Determine the [x, y] coordinate at the center of the cell enclosing the given text.  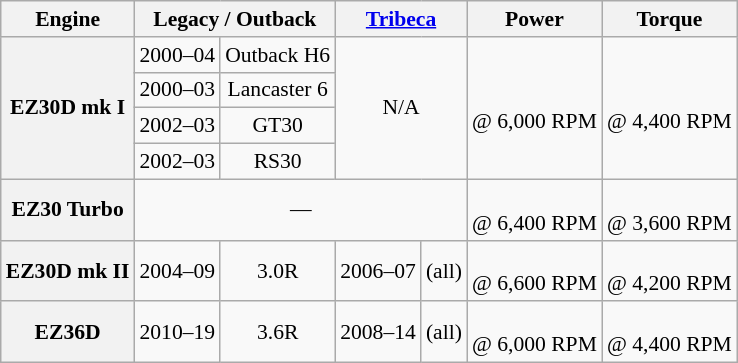
Lancaster 6 [278, 90]
2000–04 [177, 55]
2004–09 [177, 270]
EZ30 Turbo [68, 210]
@ 3,600 RPM [670, 210]
Outback H6 [278, 55]
EZ36D [68, 332]
2008–14 [378, 332]
N/A [401, 108]
Engine [68, 19]
Power [534, 19]
Tribeca [401, 19]
3.0R [278, 270]
— [300, 210]
3.6R [278, 332]
GT30 [278, 126]
Legacy / Outback [234, 19]
RS30 [278, 162]
@ 4,200 RPM [670, 270]
2006–07 [378, 270]
EZ30D mk I [68, 108]
2000–03 [177, 90]
EZ30D mk II [68, 270]
@ 6,400 RPM [534, 210]
2010–19 [177, 332]
@ 6,600 RPM [534, 270]
Torque [670, 19]
